Search for the cell housing the specified text and yield its (X, Y) center coordinate. 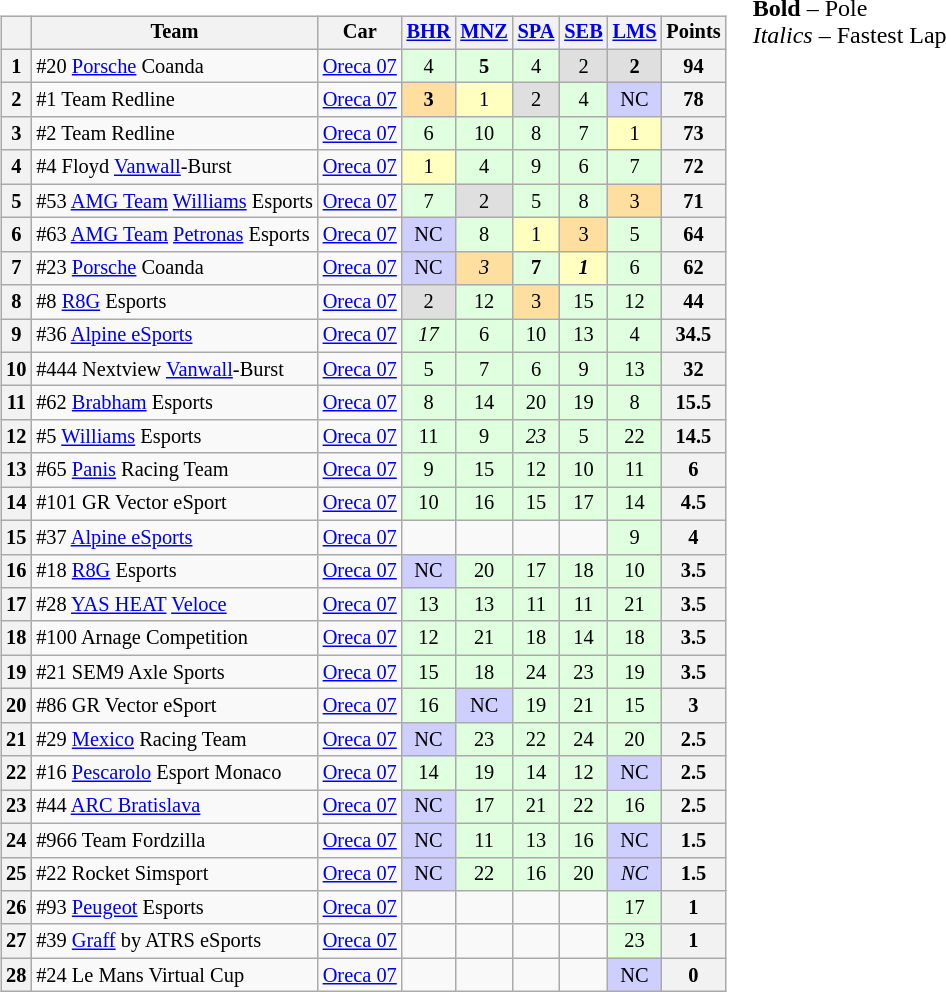
#100 Arnage Competition (174, 638)
Points (693, 33)
#36 Alpine eSports (174, 336)
#1 Team Redline (174, 100)
32 (693, 369)
78 (693, 100)
64 (693, 235)
#28 YAS HEAT Veloce (174, 605)
Team (174, 33)
#65 Panis Racing Team (174, 470)
#966 Team Fordzilla (174, 840)
#4 Floyd Vanwall-Burst (174, 167)
73 (693, 134)
MNZ (484, 33)
28 (16, 975)
62 (693, 268)
#16 Pescarolo Esport Monaco (174, 773)
#18 R8G Esports (174, 571)
BHR (429, 33)
34.5 (693, 336)
#39 Graff by ATRS eSports (174, 941)
#44 ARC Bratislava (174, 807)
#29 Mexico Racing Team (174, 739)
4.5 (693, 504)
#8 R8G Esports (174, 302)
27 (16, 941)
Car (360, 33)
#24 Le Mans Virtual Cup (174, 975)
#86 GR Vector eSport (174, 706)
#62 Brabham Esports (174, 403)
SPA (536, 33)
#22 Rocket Simsport (174, 874)
44 (693, 302)
#53 AMG Team Williams Esports (174, 201)
#93 Peugeot Esports (174, 908)
#444 Nextview Vanwall-Burst (174, 369)
71 (693, 201)
#63 AMG Team Petronas Esports (174, 235)
#2 Team Redline (174, 134)
14.5 (693, 437)
15.5 (693, 403)
94 (693, 66)
#101 GR Vector eSport (174, 504)
25 (16, 874)
26 (16, 908)
SEB (583, 33)
#21 SEM9 Axle Sports (174, 672)
#5 Williams Esports (174, 437)
LMS (635, 33)
#23 Porsche Coanda (174, 268)
#20 Porsche Coanda (174, 66)
72 (693, 167)
#37 Alpine eSports (174, 537)
0 (693, 975)
